Identify which cell holds the provided text, then report its (X, Y) central coordinate. 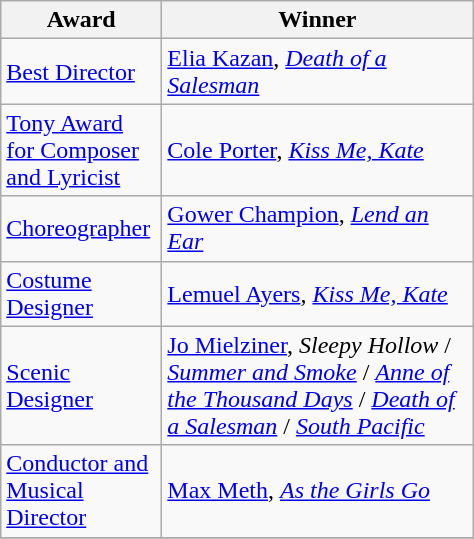
Conductor and Musical Director (82, 491)
Max Meth, As the Girls Go (318, 491)
Best Director (82, 72)
Elia Kazan, Death of a Salesman (318, 72)
Award (82, 20)
Scenic Designer (82, 386)
Choreographer (82, 228)
Winner (318, 20)
Jo Mielziner, Sleepy Hollow / Summer and Smoke / Anne of the Thousand Days / Death of a Salesman / South Pacific (318, 386)
Cole Porter, Kiss Me, Kate (318, 150)
Tony Award for Composer and Lyricist (82, 150)
Costume Designer (82, 294)
Gower Champion, Lend an Ear (318, 228)
Lemuel Ayers, Kiss Me, Kate (318, 294)
